Return (X, Y) of the center of cell containing provided text 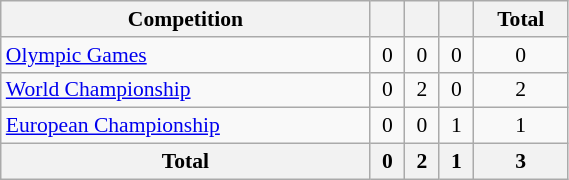
3 (521, 162)
World Championship (186, 90)
Olympic Games (186, 55)
Competition (186, 19)
European Championship (186, 126)
